Output the (X, Y) coordinate of the center of the cell containing the given text.  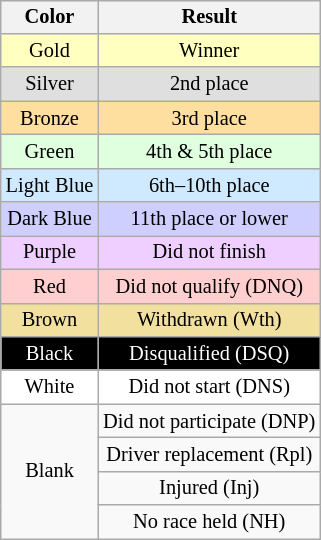
Dark Blue (50, 219)
Bronze (50, 118)
Gold (50, 51)
2nd place (209, 84)
White (50, 387)
Result (209, 17)
Light Blue (50, 185)
Purple (50, 253)
Blank (50, 472)
Did not qualify (DNQ) (209, 286)
Did not participate (DNP) (209, 421)
Red (50, 286)
11th place or lower (209, 219)
Green (50, 152)
Silver (50, 84)
Did not start (DNS) (209, 387)
Color (50, 17)
Withdrawn (Wth) (209, 320)
Driver replacement (Rpl) (209, 455)
Brown (50, 320)
Black (50, 354)
No race held (NH) (209, 522)
Injured (Inj) (209, 488)
3rd place (209, 118)
Disqualified (DSQ) (209, 354)
6th–10th place (209, 185)
Winner (209, 51)
Did not finish (209, 253)
4th & 5th place (209, 152)
